Find where the given text appears and provide that cell's center as [x, y] coordinate. 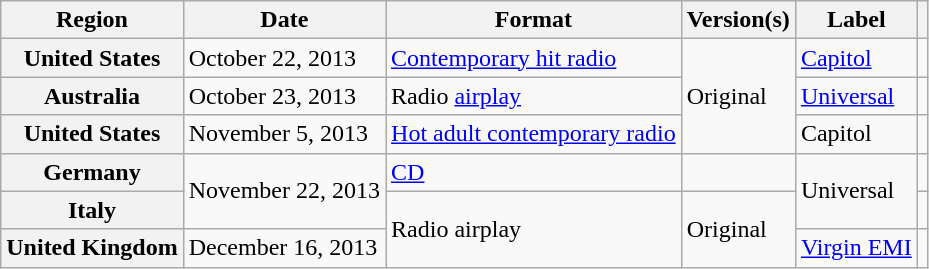
CD [534, 172]
November 5, 2013 [284, 134]
Version(s) [738, 20]
Date [284, 20]
October 22, 2013 [284, 58]
Region [92, 20]
Label [856, 20]
Contemporary hit radio [534, 58]
November 22, 2013 [284, 191]
October 23, 2013 [284, 96]
Format [534, 20]
December 16, 2013 [284, 248]
United Kingdom [92, 248]
Germany [92, 172]
Australia [92, 96]
Italy [92, 210]
Virgin EMI [856, 248]
Hot adult contemporary radio [534, 134]
